Output the (X, Y) coordinate of the center of the cell containing the given text.  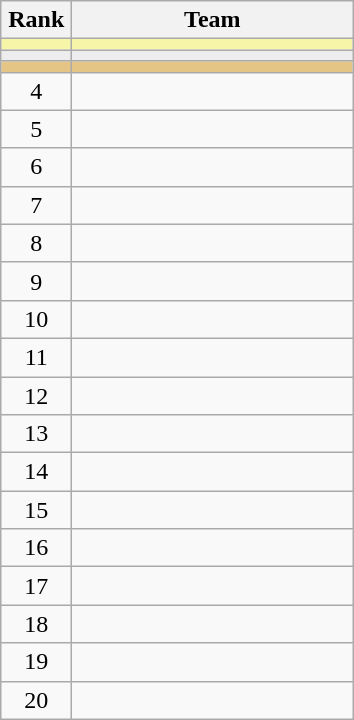
5 (36, 129)
17 (36, 586)
7 (36, 205)
4 (36, 91)
9 (36, 281)
15 (36, 510)
16 (36, 548)
19 (36, 662)
6 (36, 167)
14 (36, 472)
8 (36, 243)
Rank (36, 20)
12 (36, 395)
13 (36, 434)
10 (36, 319)
20 (36, 700)
Team (212, 20)
11 (36, 357)
18 (36, 624)
